Capture the cell that displays the provided text and extract its (X, Y) central coordinate. 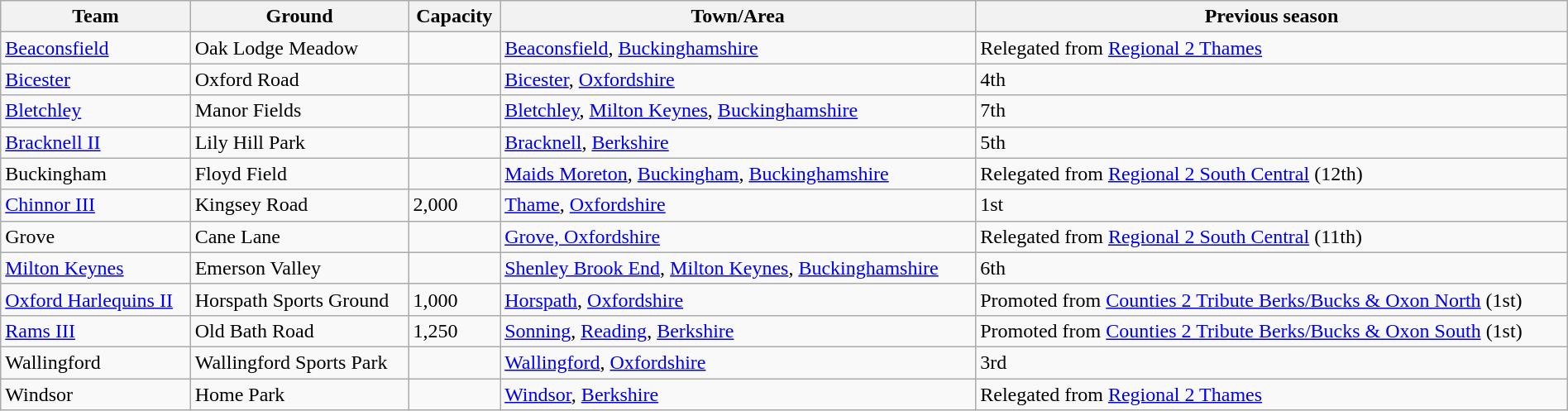
Thame, Oxfordshire (738, 205)
Wallingford, Oxfordshire (738, 362)
Team (96, 17)
Bracknell, Berkshire (738, 142)
Maids Moreton, Buckingham, Buckinghamshire (738, 174)
Oxford Harlequins II (96, 299)
Emerson Valley (299, 268)
Manor Fields (299, 111)
Bicester, Oxfordshire (738, 79)
Relegated from Regional 2 South Central (12th) (1272, 174)
Capacity (455, 17)
1,250 (455, 331)
Grove (96, 237)
1st (1272, 205)
Oak Lodge Meadow (299, 48)
Beaconsfield, Buckinghamshire (738, 48)
Town/Area (738, 17)
Home Park (299, 394)
5th (1272, 142)
Kingsey Road (299, 205)
Windsor, Berkshire (738, 394)
Milton Keynes (96, 268)
2,000 (455, 205)
Previous season (1272, 17)
Bicester (96, 79)
Lily Hill Park (299, 142)
Bletchley (96, 111)
Horspath, Oxfordshire (738, 299)
Sonning, Reading, Berkshire (738, 331)
Wallingford Sports Park (299, 362)
Shenley Brook End, Milton Keynes, Buckinghamshire (738, 268)
Floyd Field (299, 174)
4th (1272, 79)
Cane Lane (299, 237)
Ground (299, 17)
Oxford Road (299, 79)
Beaconsfield (96, 48)
1,000 (455, 299)
Rams III (96, 331)
6th (1272, 268)
7th (1272, 111)
Grove, Oxfordshire (738, 237)
3rd (1272, 362)
Horspath Sports Ground (299, 299)
Bracknell II (96, 142)
Promoted from Counties 2 Tribute Berks/Bucks & Oxon South (1st) (1272, 331)
Buckingham (96, 174)
Old Bath Road (299, 331)
Windsor (96, 394)
Relegated from Regional 2 South Central (11th) (1272, 237)
Bletchley, Milton Keynes, Buckinghamshire (738, 111)
Wallingford (96, 362)
Chinnor III (96, 205)
Promoted from Counties 2 Tribute Berks/Bucks & Oxon North (1st) (1272, 299)
